From the cell containing the given text, extract its center point as [X, Y] coordinate. 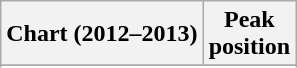
Chart (2012–2013) [102, 34]
Peakposition [249, 34]
